Output the [x, y] coordinate of the center of the cell containing the given text.  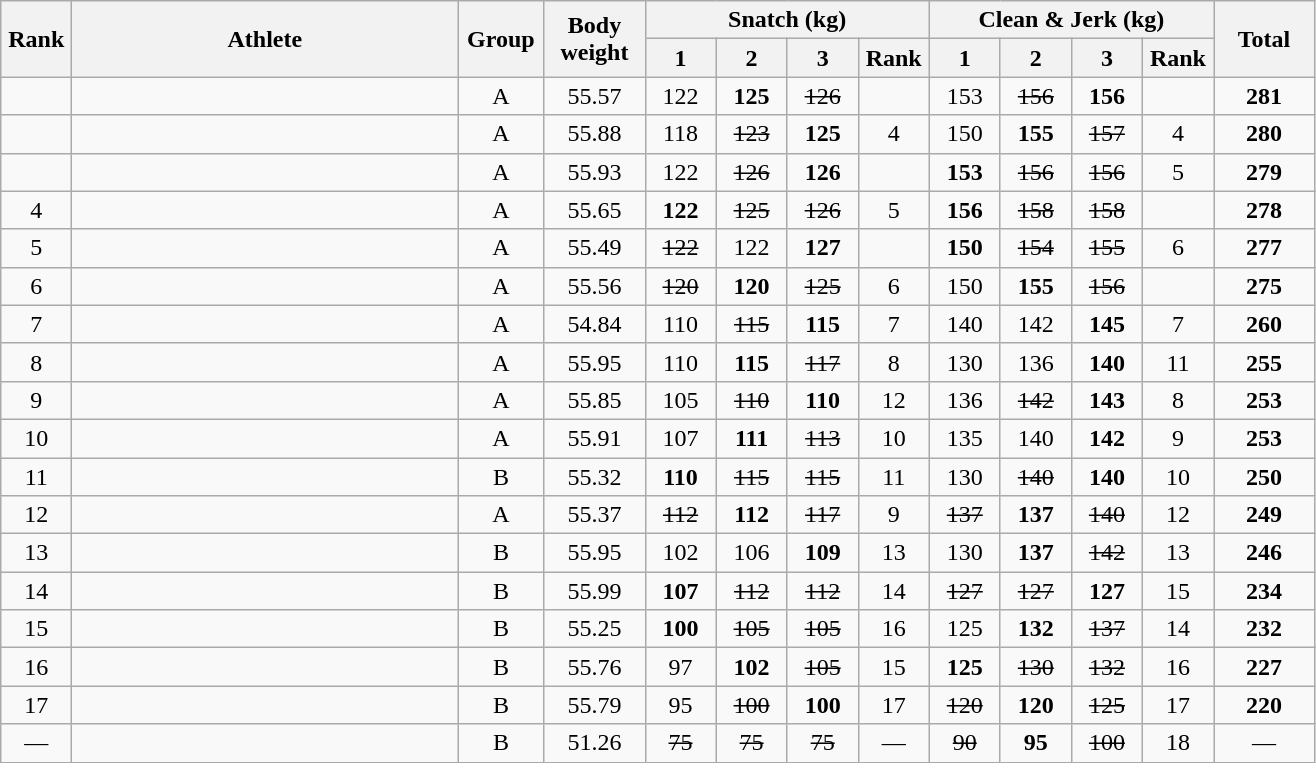
55.85 [594, 400]
106 [752, 553]
280 [1264, 134]
234 [1264, 591]
123 [752, 134]
227 [1264, 667]
55.56 [594, 286]
220 [1264, 705]
55.99 [594, 591]
55.25 [594, 629]
54.84 [594, 324]
Snatch (kg) [787, 20]
55.76 [594, 667]
111 [752, 438]
260 [1264, 324]
97 [680, 667]
246 [1264, 553]
143 [1106, 400]
118 [680, 134]
55.65 [594, 210]
Group [501, 39]
113 [822, 438]
55.91 [594, 438]
55.79 [594, 705]
232 [1264, 629]
277 [1264, 248]
55.88 [594, 134]
275 [1264, 286]
Athlete [265, 39]
154 [1036, 248]
55.32 [594, 477]
249 [1264, 515]
90 [964, 743]
55.49 [594, 248]
51.26 [594, 743]
281 [1264, 96]
255 [1264, 362]
145 [1106, 324]
55.37 [594, 515]
Body weight [594, 39]
250 [1264, 477]
18 [1178, 743]
55.93 [594, 172]
109 [822, 553]
Total [1264, 39]
278 [1264, 210]
279 [1264, 172]
135 [964, 438]
157 [1106, 134]
Clean & Jerk (kg) [1071, 20]
55.57 [594, 96]
